Find where the given text appears and provide that cell's center as (x, y) coordinate. 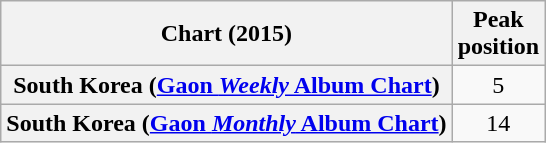
5 (498, 85)
Peakposition (498, 34)
South Korea (Gaon Weekly Album Chart) (226, 85)
South Korea (Gaon Monthly Album Chart) (226, 123)
14 (498, 123)
Chart (2015) (226, 34)
